For the text-containing cell, return its midpoint in (x, y) coordinate format. 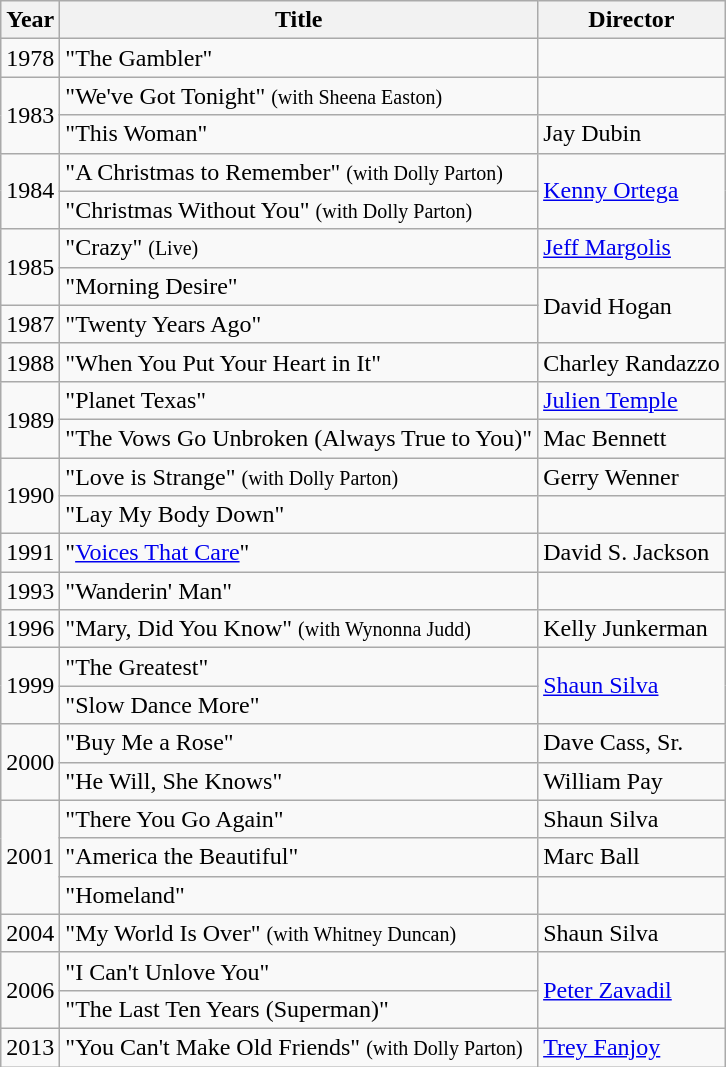
1990 (30, 496)
"This Woman" (299, 134)
David S. Jackson (632, 553)
Peter Zavadil (632, 990)
Year (30, 20)
Mac Bennett (632, 438)
"Morning Desire" (299, 286)
"The Last Ten Years (Superman)" (299, 1009)
"When You Put Your Heart in It" (299, 362)
"Slow Dance More" (299, 705)
William Pay (632, 781)
Kelly Junkerman (632, 629)
"Love is Strange" (with Dolly Parton) (299, 477)
"America the Beautiful" (299, 857)
"Twenty Years Ago" (299, 324)
2006 (30, 990)
"The Greatest" (299, 667)
Marc Ball (632, 857)
Trey Fanjoy (632, 1047)
1991 (30, 553)
Gerry Wenner (632, 477)
2000 (30, 762)
1978 (30, 58)
"Crazy" (Live) (299, 248)
"Wanderin' Man" (299, 591)
Kenny Ortega (632, 191)
"We've Got Tonight" (with Sheena Easton) (299, 96)
"Buy Me a Rose" (299, 743)
"I Can't Unlove You" (299, 971)
1983 (30, 115)
Julien Temple (632, 400)
Director (632, 20)
"Lay My Body Down" (299, 515)
Charley Randazzo (632, 362)
"A Christmas to Remember" (with Dolly Parton) (299, 172)
"Mary, Did You Know" (with Wynonna Judd) (299, 629)
1993 (30, 591)
"Voices That Care" (299, 553)
1987 (30, 324)
2001 (30, 857)
"He Will, She Knows" (299, 781)
"You Can't Make Old Friends" (with Dolly Parton) (299, 1047)
"My World Is Over" (with Whitney Duncan) (299, 933)
2004 (30, 933)
Jay Dubin (632, 134)
1985 (30, 267)
1988 (30, 362)
David Hogan (632, 305)
1999 (30, 686)
"The Vows Go Unbroken (Always True to You)" (299, 438)
Jeff Margolis (632, 248)
Dave Cass, Sr. (632, 743)
"There You Go Again" (299, 819)
"Homeland" (299, 895)
2013 (30, 1047)
"The Gambler" (299, 58)
"Planet Texas" (299, 400)
1989 (30, 419)
"Christmas Without You" (with Dolly Parton) (299, 210)
1984 (30, 191)
Title (299, 20)
1996 (30, 629)
